From the cell containing the given text, extract its center point as [x, y] coordinate. 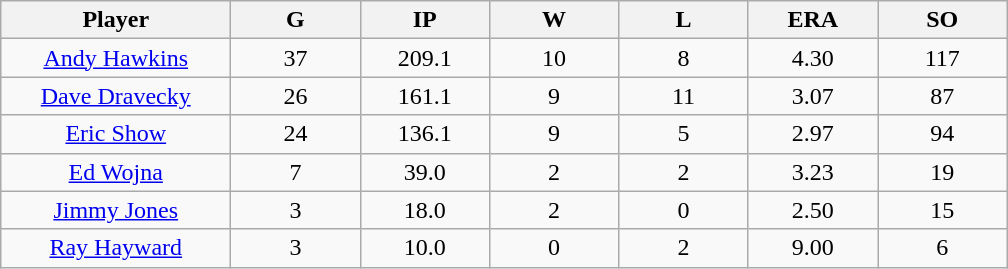
Eric Show [116, 134]
117 [942, 58]
10.0 [424, 248]
8 [684, 58]
161.1 [424, 96]
10 [554, 58]
L [684, 20]
Ed Wojna [116, 172]
IP [424, 20]
W [554, 20]
39.0 [424, 172]
7 [296, 172]
9.00 [812, 248]
ERA [812, 20]
4.30 [812, 58]
Andy Hawkins [116, 58]
136.1 [424, 134]
Player [116, 20]
11 [684, 96]
Dave Dravecky [116, 96]
3.23 [812, 172]
15 [942, 210]
5 [684, 134]
6 [942, 248]
87 [942, 96]
2.50 [812, 210]
Jimmy Jones [116, 210]
19 [942, 172]
SO [942, 20]
24 [296, 134]
2.97 [812, 134]
G [296, 20]
26 [296, 96]
37 [296, 58]
18.0 [424, 210]
209.1 [424, 58]
Ray Hayward [116, 248]
3.07 [812, 96]
94 [942, 134]
